Detect which cell encompasses the target text, then output its [x, y] center coordinate. 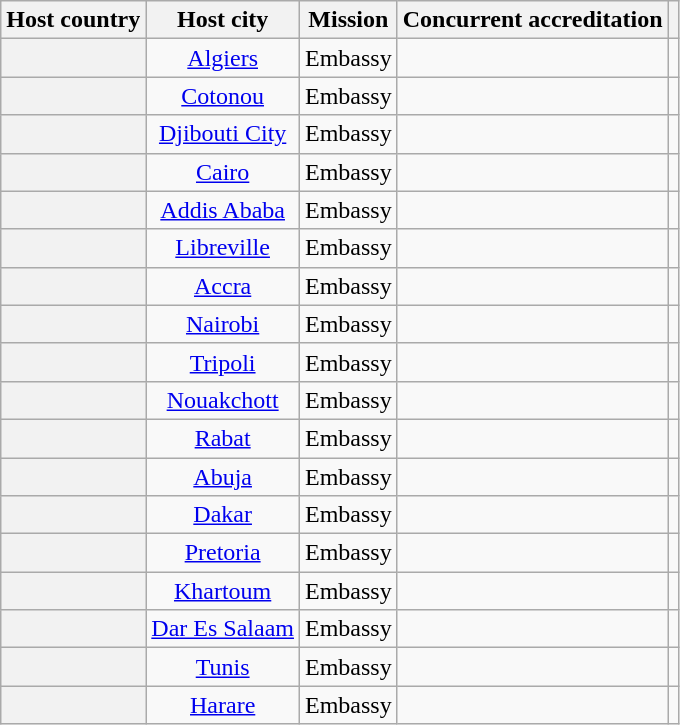
Nairobi [223, 324]
Abuja [223, 477]
Dar Es Salaam [223, 629]
Khartoum [223, 591]
Pretoria [223, 553]
Djibouti City [223, 134]
Host country [74, 20]
Concurrent accreditation [532, 20]
Tunis [223, 667]
Mission [348, 20]
Cairo [223, 172]
Libreville [223, 248]
Host city [223, 20]
Harare [223, 705]
Dakar [223, 515]
Accra [223, 286]
Algiers [223, 58]
Addis Ababa [223, 210]
Rabat [223, 438]
Tripoli [223, 362]
Cotonou [223, 96]
Nouakchott [223, 400]
